Extract the [x, y] coordinate from the center of the cell holding the provided text.  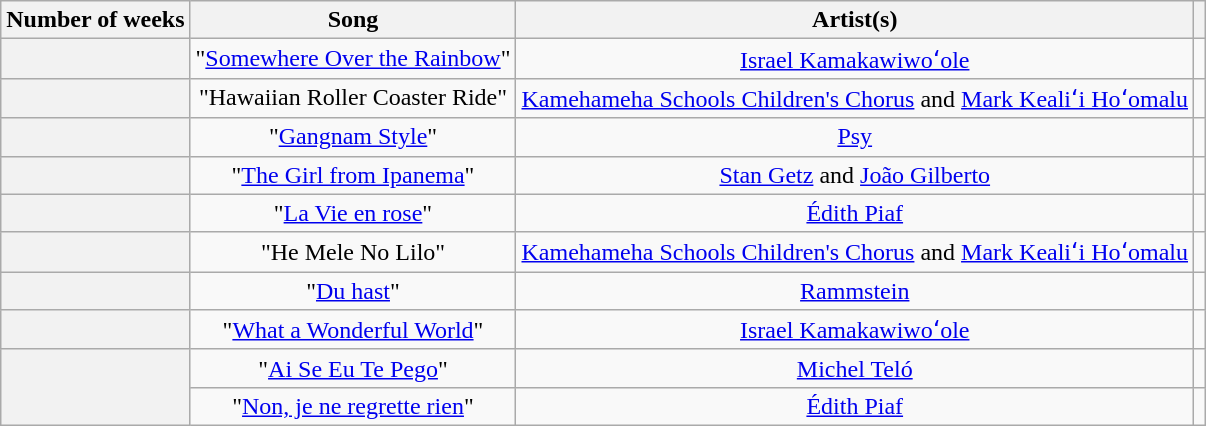
"Somewhere Over the Rainbow" [353, 59]
Number of weeks [96, 20]
"Du hast" [353, 291]
"What a Wonderful World" [353, 330]
Artist(s) [855, 20]
"He Mele No Lilo" [353, 252]
"The Girl from Ipanema" [353, 175]
"Hawaiian Roller Coaster Ride" [353, 98]
Stan Getz and João Gilberto [855, 175]
Song [353, 20]
"Gangnam Style" [353, 137]
Michel Teló [855, 368]
"Ai Se Eu Te Pego" [353, 368]
"Non, je ne regrette rien" [353, 406]
Psy [855, 137]
"La Vie en rose" [353, 213]
Rammstein [855, 291]
